Detect which cell encompasses the target text, then output its (X, Y) center coordinate. 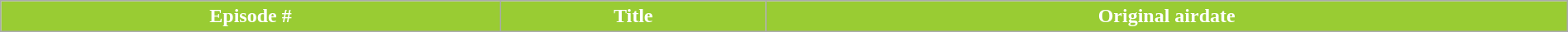
Episode # (251, 16)
Title (633, 16)
Original airdate (1166, 16)
